Find where the given text appears and provide that cell's center as (x, y) coordinate. 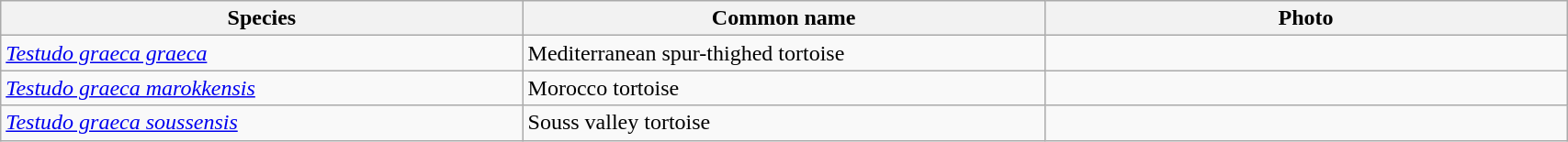
Mediterranean spur-thighed tortoise (784, 53)
Common name (784, 18)
Species (262, 18)
Souss valley tortoise (784, 123)
Testudo graeca marokkensis (262, 88)
Photo (1305, 18)
Morocco tortoise (784, 88)
Testudo graeca graeca (262, 53)
Testudo graeca soussensis (262, 123)
